Capture the cell that displays the provided text and extract its (X, Y) central coordinate. 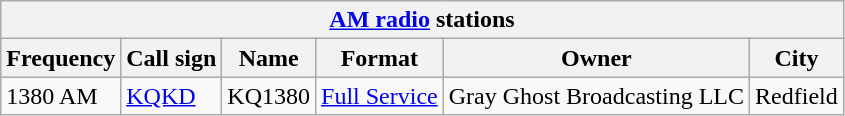
City (797, 58)
Format (380, 58)
Owner (596, 58)
Name (269, 58)
Redfield (797, 96)
Gray Ghost Broadcasting LLC (596, 96)
Call sign (172, 58)
AM radio stations (422, 20)
KQKD (172, 96)
Full Service (380, 96)
1380 AM (61, 96)
Frequency (61, 58)
KQ1380 (269, 96)
